Scan for the cell matching the given text and deliver its [x, y] coordinate at center. 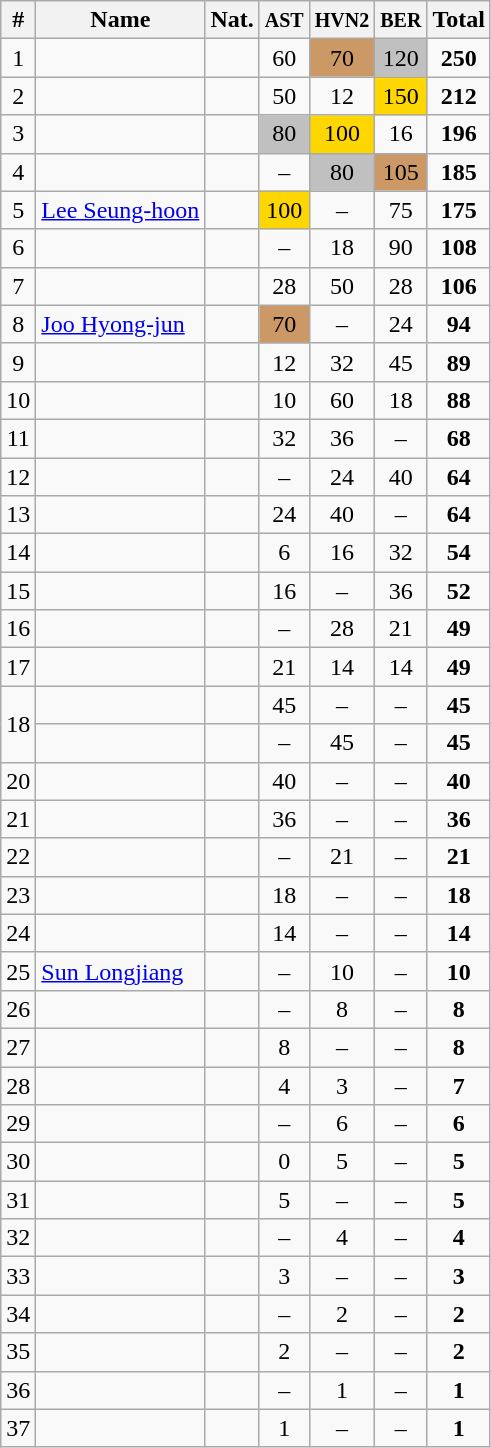
23 [18, 895]
89 [459, 362]
90 [401, 248]
34 [18, 1314]
30 [18, 1162]
0 [284, 1162]
HVN2 [342, 20]
15 [18, 591]
Name [120, 20]
75 [401, 210]
13 [18, 515]
AST [284, 20]
29 [18, 1124]
17 [18, 667]
52 [459, 591]
250 [459, 58]
185 [459, 172]
# [18, 20]
9 [18, 362]
105 [401, 172]
150 [401, 96]
Nat. [232, 20]
27 [18, 1047]
Lee Seung-hoon [120, 210]
33 [18, 1276]
106 [459, 286]
25 [18, 971]
11 [18, 438]
54 [459, 553]
35 [18, 1352]
94 [459, 324]
BER [401, 20]
20 [18, 781]
175 [459, 210]
22 [18, 857]
Sun Longjiang [120, 971]
26 [18, 1009]
196 [459, 134]
68 [459, 438]
Joo Hyong-jun [120, 324]
88 [459, 400]
120 [401, 58]
37 [18, 1428]
Total [459, 20]
31 [18, 1200]
212 [459, 96]
108 [459, 248]
